Search for the cell housing the specified text and yield its (X, Y) center coordinate. 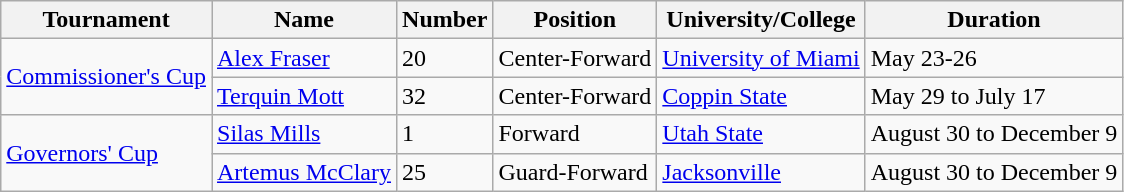
May 29 to July 17 (994, 96)
University/College (761, 20)
Coppin State (761, 96)
Tournament (106, 20)
Jacksonville (761, 172)
Alex Fraser (304, 58)
1 (445, 134)
Artemus McClary (304, 172)
Forward (575, 134)
25 (445, 172)
Silas Mills (304, 134)
Terquin Mott (304, 96)
Duration (994, 20)
20 (445, 58)
32 (445, 96)
May 23-26 (994, 58)
Commissioner's Cup (106, 77)
Governors' Cup (106, 153)
University of Miami (761, 58)
Number (445, 20)
Guard-Forward (575, 172)
Name (304, 20)
Utah State (761, 134)
Position (575, 20)
